Identify which cell holds the provided text, then report its [x, y] central coordinate. 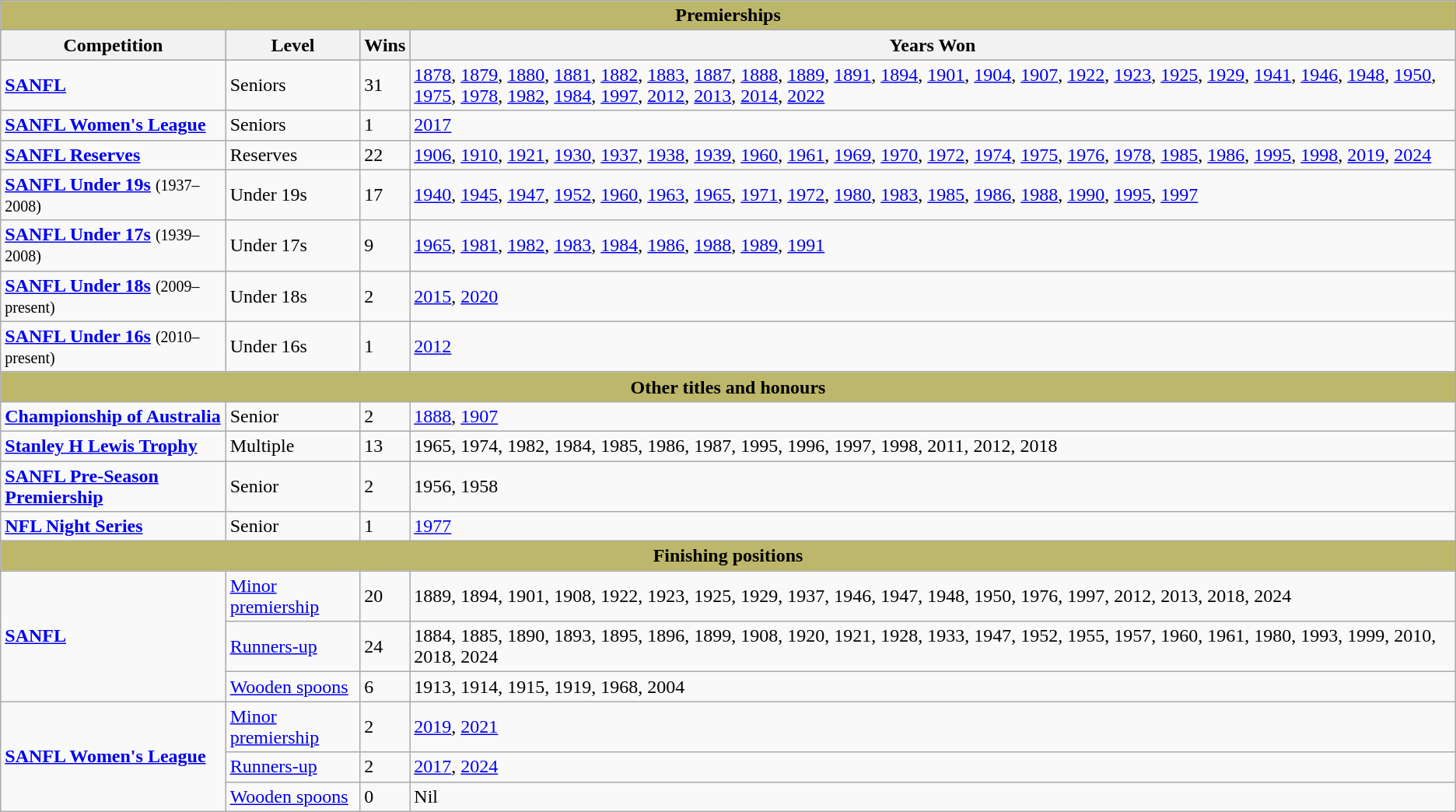
1956, 1958 [933, 485]
1965, 1981, 1982, 1983, 1984, 1986, 1988, 1989, 1991 [933, 246]
1965, 1974, 1982, 1984, 1985, 1986, 1987, 1995, 1996, 1997, 1998, 2011, 2012, 2018 [933, 446]
1884, 1885, 1890, 1893, 1895, 1896, 1899, 1908, 1920, 1921, 1928, 1933, 1947, 1952, 1955, 1957, 1960, 1961, 1980, 1993, 1999, 2010, 2018, 2024 [933, 647]
1913, 1914, 1915, 1919, 1968, 2004 [933, 687]
Nil [933, 796]
1940, 1945, 1947, 1952, 1960, 1963, 1965, 1971, 1972, 1980, 1983, 1985, 1986, 1988, 1990, 1995, 1997 [933, 194]
Under 17s [292, 246]
Championship of Australia [114, 416]
NFL Night Series [114, 527]
SANFL Under 16s (2010–present) [114, 347]
0 [385, 796]
Under 19s [292, 194]
Competition [114, 45]
2017, 2024 [933, 767]
Wins [385, 45]
2015, 2020 [933, 296]
Premierships [728, 16]
1889, 1894, 1901, 1908, 1922, 1923, 1925, 1929, 1937, 1946, 1947, 1948, 1950, 1976, 1997, 2012, 2013, 2018, 2024 [933, 596]
20 [385, 596]
9 [385, 246]
SANFL Under 17s (1939–2008) [114, 246]
31 [385, 86]
Finishing positions [728, 556]
Other titles and honours [728, 387]
Years Won [933, 45]
Reserves [292, 155]
2017 [933, 125]
SANFL Under 18s (2009–present) [114, 296]
Stanley H Lewis Trophy [114, 446]
6 [385, 687]
2012 [933, 347]
13 [385, 446]
1888, 1907 [933, 416]
24 [385, 647]
SANFL Pre-Season Premiership [114, 485]
Under 16s [292, 347]
Under 18s [292, 296]
SANFL Under 19s (1937–2008) [114, 194]
17 [385, 194]
22 [385, 155]
Multiple [292, 446]
SANFL Reserves [114, 155]
1906, 1910, 1921, 1930, 1937, 1938, 1939, 1960, 1961, 1969, 1970, 1972, 1974, 1975, 1976, 1978, 1985, 1986, 1995, 1998, 2019, 2024 [933, 155]
1977 [933, 527]
2019, 2021 [933, 726]
Level [292, 45]
